Detect which cell encompasses the target text, then output its (x, y) center coordinate. 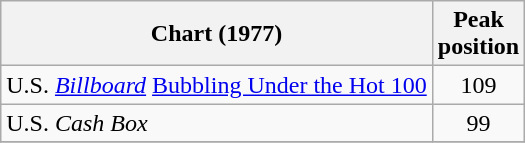
Chart (1977) (217, 34)
109 (478, 85)
U.S. Billboard Bubbling Under the Hot 100 (217, 85)
99 (478, 123)
U.S. Cash Box (217, 123)
Peakposition (478, 34)
